For the text-containing cell, return its midpoint in [X, Y] coordinate format. 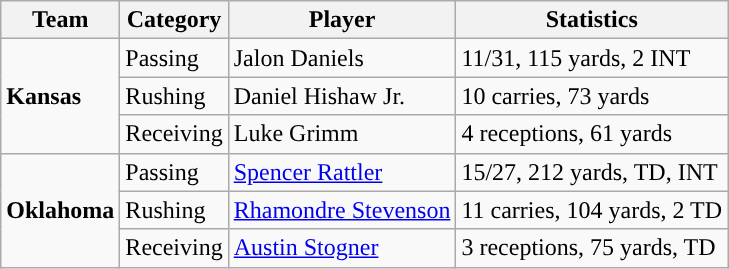
Team [60, 20]
10 carries, 73 yards [592, 96]
Jalon Daniels [342, 58]
11 carries, 104 yards, 2 TD [592, 210]
Statistics [592, 20]
Category [174, 20]
15/27, 212 yards, TD, INT [592, 172]
Daniel Hishaw Jr. [342, 96]
Oklahoma [60, 210]
Kansas [60, 96]
4 receptions, 61 yards [592, 134]
3 receptions, 75 yards, TD [592, 248]
Rhamondre Stevenson [342, 210]
11/31, 115 yards, 2 INT [592, 58]
Spencer Rattler [342, 172]
Player [342, 20]
Luke Grimm [342, 134]
Austin Stogner [342, 248]
